Provide the (x, y) coordinate of the cell's center where the given text is located.  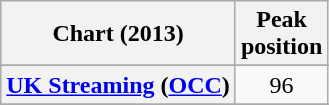
UK Streaming (OCC) (118, 85)
Chart (2013) (118, 34)
Peakposition (281, 34)
96 (281, 85)
